Detect which cell encompasses the target text, then output its [x, y] center coordinate. 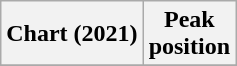
Chart (2021) [72, 34]
Peakposition [189, 34]
